Detect which cell encompasses the target text, then output its [X, Y] center coordinate. 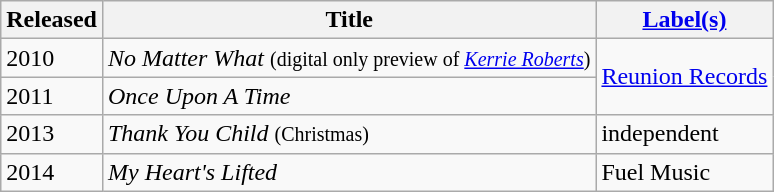
2011 [52, 96]
Title [348, 20]
Label(s) [684, 20]
2013 [52, 134]
2010 [52, 58]
My Heart's Lifted [348, 172]
Fuel Music [684, 172]
Reunion Records [684, 77]
Thank You Child (Christmas) [348, 134]
No Matter What (digital only preview of Kerrie Roberts) [348, 58]
Released [52, 20]
Once Upon A Time [348, 96]
independent [684, 134]
2014 [52, 172]
